Detect which cell encompasses the target text, then output its [x, y] center coordinate. 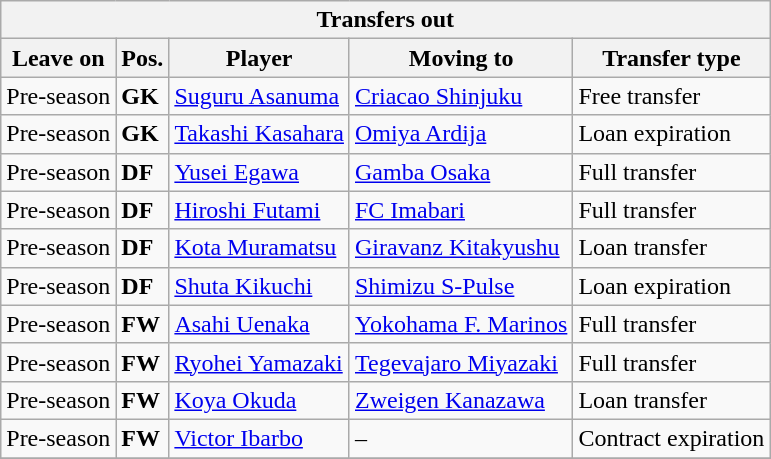
Yokohama F. Marinos [460, 324]
Contract expiration [672, 438]
Giravanz Kitakyushu [460, 248]
Pos. [142, 58]
Criacao Shinjuku [460, 96]
Transfer type [672, 58]
Victor Ibarbo [260, 438]
Tegevajaro Miyazaki [460, 362]
Asahi Uenaka [260, 324]
Free transfer [672, 96]
FC Imabari [460, 210]
Gamba Osaka [460, 172]
Transfers out [386, 20]
Kota Muramatsu [260, 248]
Suguru Asanuma [260, 96]
Takashi Kasahara [260, 134]
Hiroshi Futami [260, 210]
Zweigen Kanazawa [460, 400]
Shimizu S-Pulse [460, 286]
– [460, 438]
Moving to [460, 58]
Ryohei Yamazaki [260, 362]
Shuta Kikuchi [260, 286]
Player [260, 58]
Koya Okuda [260, 400]
Omiya Ardija [460, 134]
Leave on [58, 58]
Yusei Egawa [260, 172]
